Capture the cell that displays the provided text and extract its (X, Y) central coordinate. 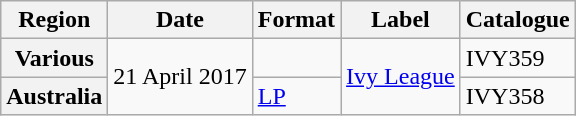
Date (180, 20)
Catalogue (518, 20)
Various (54, 58)
Australia (54, 96)
Label (401, 20)
Ivy League (401, 77)
Region (54, 20)
IVY358 (518, 96)
21 April 2017 (180, 77)
Format (296, 20)
IVY359 (518, 58)
LP (296, 96)
